From the cell containing the given text, extract its center point as [x, y] coordinate. 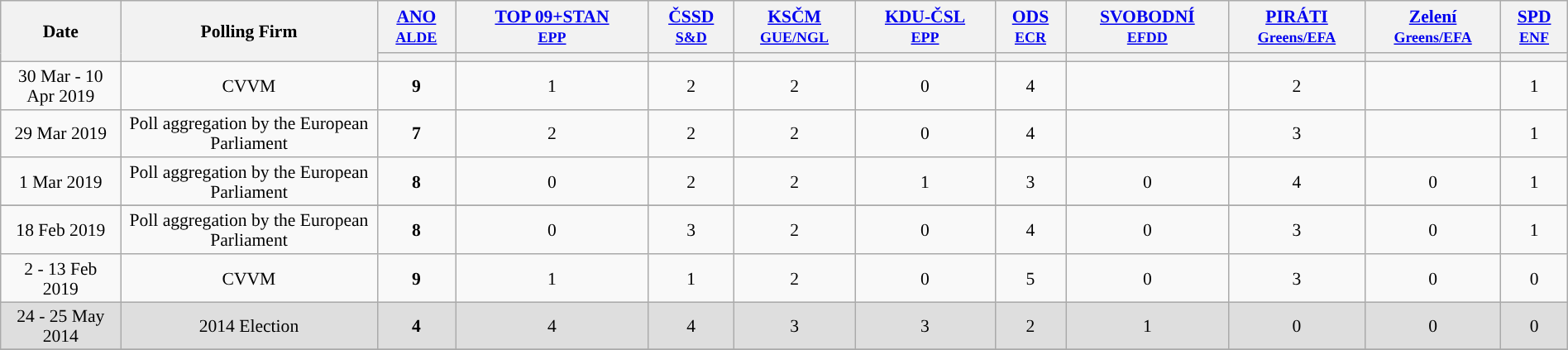
ANOALDE [417, 26]
KSČMGUE/NGL [794, 26]
Polling Firm [249, 31]
18 Feb 2019 [61, 230]
ODSECR [1030, 26]
7 [417, 133]
TOP 09+STANEPP [552, 26]
2 - 13 Feb 2019 [61, 278]
1 Mar 2019 [61, 182]
KDU-ČSLEPP [925, 26]
ZeleníGreens/EFA [1432, 26]
SVOBODNÍEFDD [1148, 26]
5 [1030, 278]
Date [61, 31]
24 - 25 May 2014 [61, 326]
ČSSDS&D [691, 26]
2014 Election [249, 326]
PIRÁTIGreens/EFA [1297, 26]
30 Mar - 10 Apr 2019 [61, 85]
29 Mar 2019 [61, 133]
SPDENF [1534, 26]
